Provide the (x, y) coordinate of the cell's center where the given text is located.  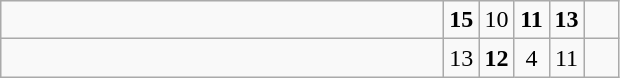
10 (496, 20)
15 (462, 20)
4 (532, 58)
12 (496, 58)
